Capture the cell that displays the provided text and extract its [x, y] central coordinate. 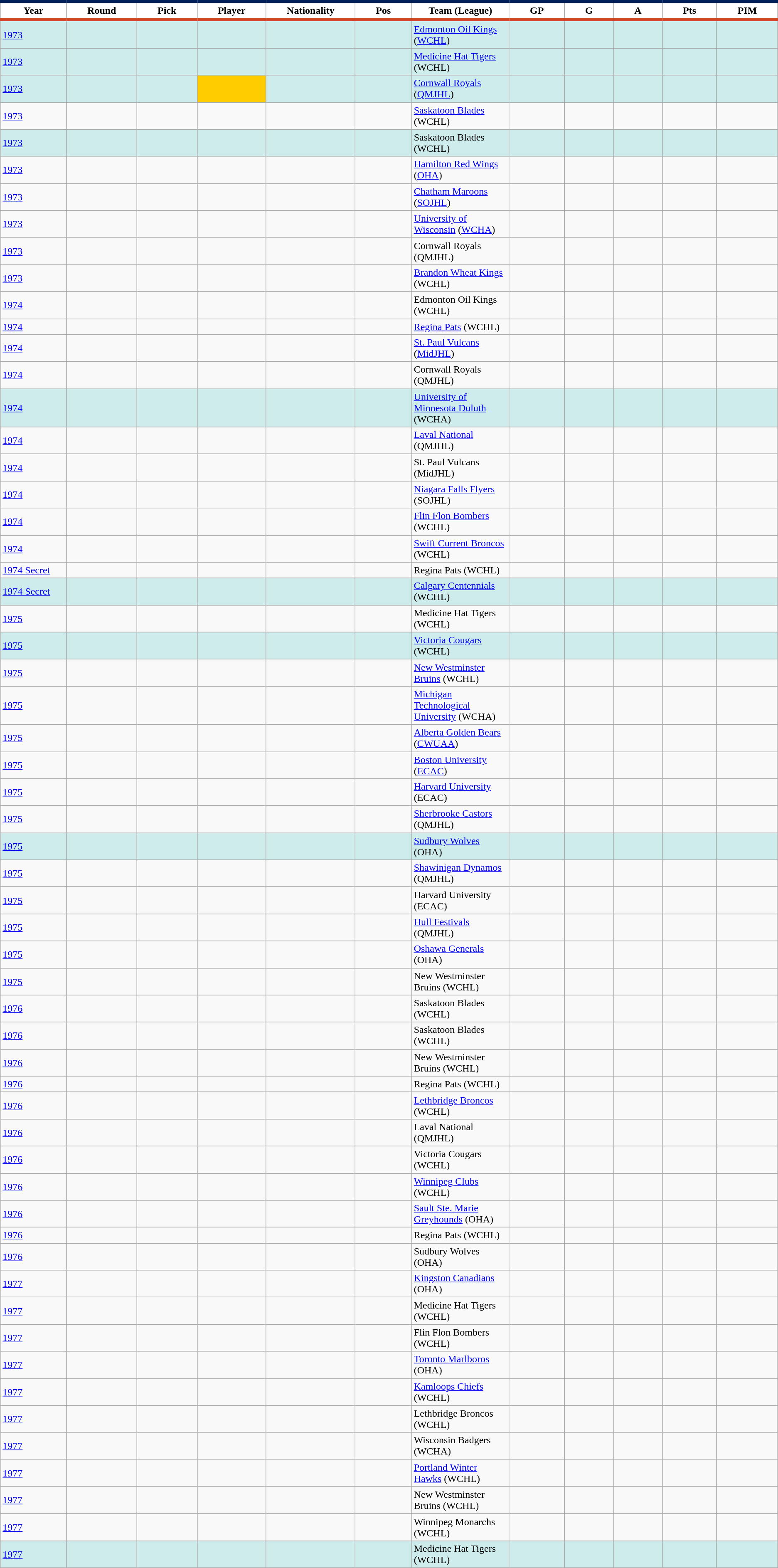
Oshawa Generals (OHA) [460, 955]
University of Minnesota Duluth (WCHA) [460, 408]
PIM [747, 11]
Winnipeg Monarchs (WCHL) [460, 1527]
Pick [167, 11]
Sherbrooke Castors (QMJHL) [460, 819]
A [638, 11]
Kingston Canadians (OHA) [460, 1284]
Pos [384, 11]
Michigan Technological University (WCHA) [460, 705]
Wisconsin Badgers (WCHA) [460, 1446]
Year [34, 11]
Round [101, 11]
G [589, 11]
Kamloops Chiefs (WCHL) [460, 1392]
Winnipeg Clubs (WCHL) [460, 1187]
Sault Ste. Marie Greyhounds (OHA) [460, 1214]
Chatham Maroons (SOJHL) [460, 197]
Shawinigan Dynamos (QMJHL) [460, 873]
Nationality [310, 11]
Swift Current Broncos (WCHL) [460, 549]
Brandon Wheat Kings (WCHL) [460, 278]
University of Wisconsin (WCHA) [460, 224]
Pts [689, 11]
Toronto Marlboros (OHA) [460, 1365]
Hamilton Red Wings (OHA) [460, 170]
Boston University (ECAC) [460, 765]
Hull Festivals (QMJHL) [460, 927]
GP [537, 11]
Team (League) [460, 11]
Calgary Centennials (WCHL) [460, 591]
Player [231, 11]
Niagara Falls Flyers (SOJHL) [460, 495]
Portland Winter Hawks (WCHL) [460, 1473]
Alberta Golden Bears (CWUAA) [460, 738]
